Capture the cell that displays the provided text and extract its (X, Y) central coordinate. 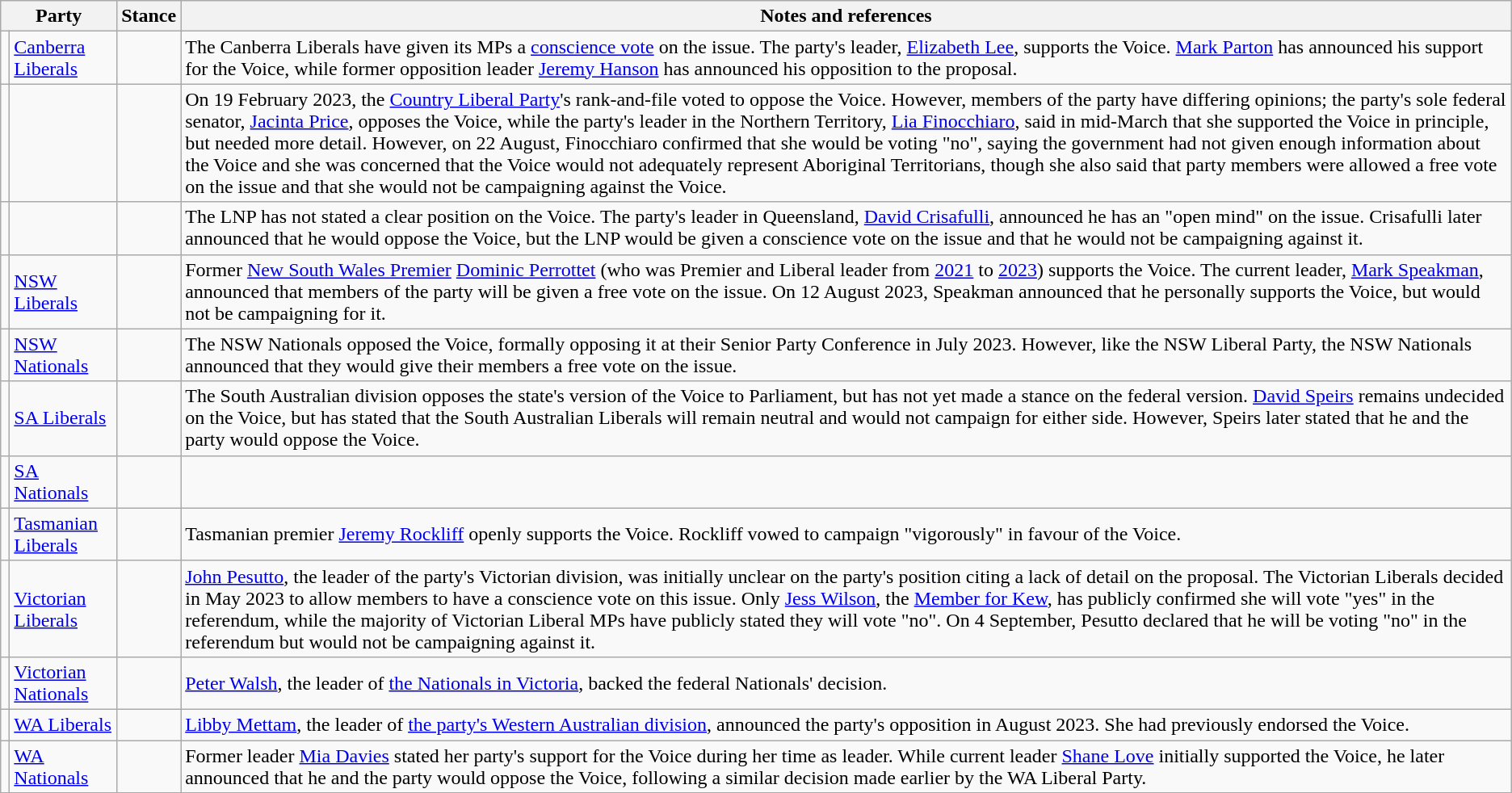
Peter Walsh, the leader of the Nationals in Victoria, backed the federal Nationals' decision. (846, 683)
NSW Nationals (63, 355)
WA Liberals (63, 724)
Notes and references (846, 16)
Tasmanian Liberals (63, 535)
SA Nationals (63, 481)
Canberra Liberals (63, 58)
NSW Liberals (63, 292)
Party (59, 16)
SA Liberals (63, 418)
Stance (149, 16)
Victorian Nationals (63, 683)
WA Nationals (63, 766)
Tasmanian premier Jeremy Rockliff openly supports the Voice. Rockliff vowed to campaign "vigorously" in favour of the Voice. (846, 535)
Victorian Liberals (63, 609)
